Scan for the cell matching the given text and deliver its (X, Y) coordinate at center. 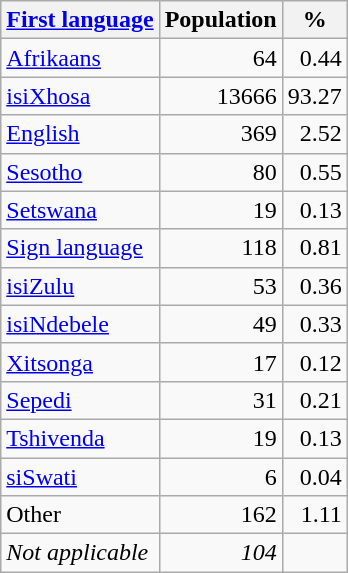
0.33 (314, 324)
1.11 (314, 515)
13666 (220, 96)
Population (220, 20)
369 (220, 134)
0.36 (314, 286)
Afrikaans (80, 58)
0.81 (314, 248)
0.04 (314, 477)
17 (220, 362)
93.27 (314, 96)
Tshivenda (80, 438)
siSwati (80, 477)
104 (220, 553)
First language (80, 20)
0.44 (314, 58)
49 (220, 324)
6 (220, 477)
Xitsonga (80, 362)
isiNdebele (80, 324)
Sesotho (80, 172)
Setswana (80, 210)
162 (220, 515)
0.12 (314, 362)
% (314, 20)
isiXhosa (80, 96)
English (80, 134)
Sign language (80, 248)
118 (220, 248)
64 (220, 58)
isiZulu (80, 286)
31 (220, 400)
Other (80, 515)
Sepedi (80, 400)
80 (220, 172)
0.21 (314, 400)
Not applicable (80, 553)
2.52 (314, 134)
0.55 (314, 172)
53 (220, 286)
